Output the [x, y] coordinate of the center of the cell containing the given text.  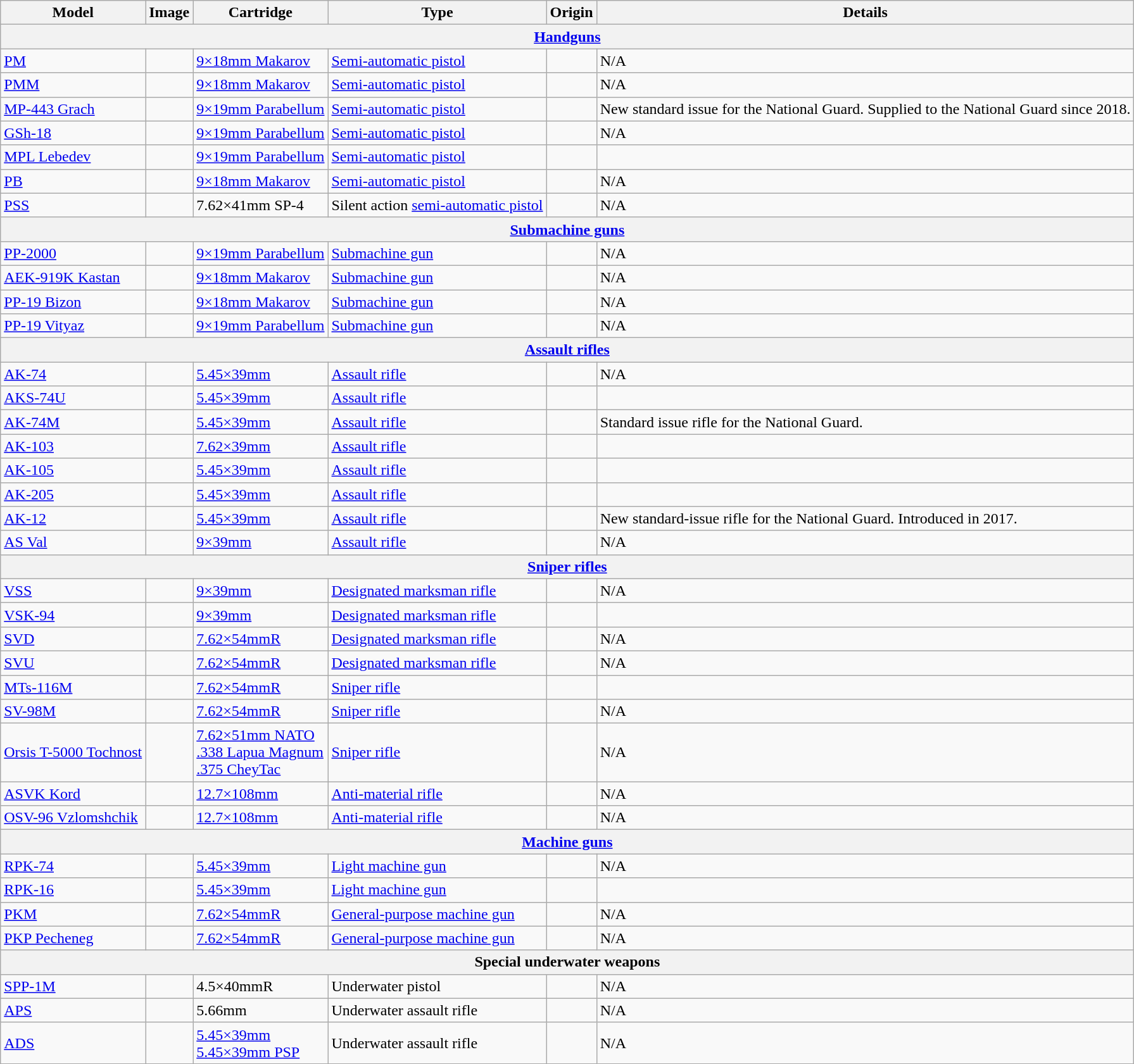
ADS [73, 1043]
AK-103 [73, 446]
PP-2000 [73, 253]
Handguns [567, 37]
SPP-1M [73, 986]
PB [73, 181]
New standard-issue rifle for the National Guard. Introduced in 2017. [865, 518]
Orsis T-5000 Tochnost [73, 753]
AKS-74U [73, 398]
MPL Lebedev [73, 157]
7.62×39mm [261, 446]
Submachine guns [567, 229]
Assault rifles [567, 350]
OSV-96 Vzlomshchik [73, 818]
PP-19 Vityaz [73, 326]
PMM [73, 85]
Origin [571, 13]
AS Val [73, 542]
SVU [73, 663]
AK-105 [73, 470]
Details [865, 13]
SV-98M [73, 711]
Sniper rifles [567, 566]
7.62×51mm NATO.338 Lapua Magnum.375 CheyTac [261, 753]
Image [170, 13]
Special underwater weapons [567, 962]
MP-443 Grach [73, 109]
GSh-18 [73, 133]
RPK-16 [73, 890]
PM [73, 61]
7.62×41mm SP-4 [261, 205]
New standard issue for the National Guard. Supplied to the National Guard since 2018. [865, 109]
AK-74 [73, 374]
RPK-74 [73, 866]
5.45×39mm5.45×39mm PSP [261, 1043]
Underwater pistol [437, 986]
PP-19 Bizon [73, 302]
Standard issue rifle for the National Guard. [865, 422]
PKP Pecheneg [73, 938]
4.5×40mmR [261, 986]
PKM [73, 914]
APS [73, 1010]
5.66mm [261, 1010]
Type [437, 13]
AK-12 [73, 518]
Model [73, 13]
SVD [73, 639]
ASVK Kord [73, 794]
Machine guns [567, 842]
AK-74M [73, 422]
Silent action semi-automatic pistol [437, 205]
MTs-116M [73, 687]
Cartridge [261, 13]
PSS [73, 205]
AEK-919K Kastan [73, 277]
AK-205 [73, 494]
VSK-94 [73, 615]
VSS [73, 591]
